Determine the [x, y] coordinate at the center of the cell enclosing the given text.  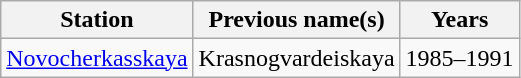
1985–1991 [460, 58]
Previous name(s) [296, 20]
Novocherkasskaya [97, 58]
Years [460, 20]
Station [97, 20]
Krasnogvardeiskaya [296, 58]
